Return the [x, y] coordinate for the center point of the cell that contains the specified text.  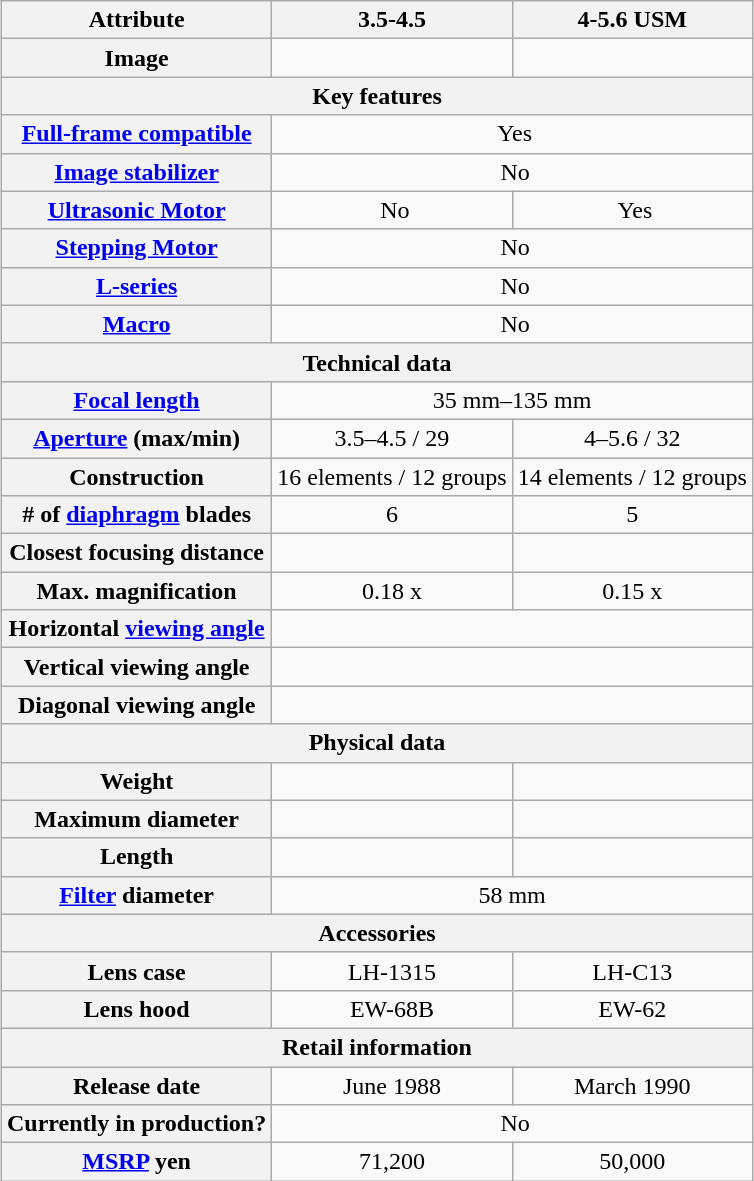
LH-C13 [632, 971]
Currently in production? [137, 1124]
4–5.6 / 32 [632, 438]
MSRP yen [137, 1162]
Full-frame compatible [137, 134]
16 elements / 12 groups [392, 477]
Attribute [137, 20]
EW-68B [392, 1009]
Lens case [137, 971]
0.15 x [632, 591]
14 elements / 12 groups [632, 477]
LH-1315 [392, 971]
Stepping Motor [137, 248]
Construction [137, 477]
Key features [378, 96]
# of diaphragm blades [137, 515]
Weight [137, 781]
Ultrasonic Motor [137, 210]
Focal length [137, 400]
Image [137, 58]
4-5.6 USM [632, 20]
June 1988 [392, 1085]
6 [392, 515]
Vertical viewing angle [137, 667]
3.5-4.5 [392, 20]
Macro [137, 324]
Length [137, 857]
Release date [137, 1085]
0.18 x [392, 591]
Accessories [378, 933]
Max. magnification [137, 591]
5 [632, 515]
L-series [137, 286]
EW-62 [632, 1009]
58 mm [512, 895]
Technical data [378, 362]
March 1990 [632, 1085]
50,000 [632, 1162]
Lens hood [137, 1009]
Filter diameter [137, 895]
35 mm–135 mm [512, 400]
Physical data [378, 743]
Diagonal viewing angle [137, 705]
Image stabilizer [137, 172]
Retail information [378, 1047]
Maximum diameter [137, 819]
71,200 [392, 1162]
3.5–4.5 / 29 [392, 438]
Aperture (max/min) [137, 438]
Horizontal viewing angle [137, 629]
Closest focusing distance [137, 553]
